Return [X, Y] of the center of cell containing provided text 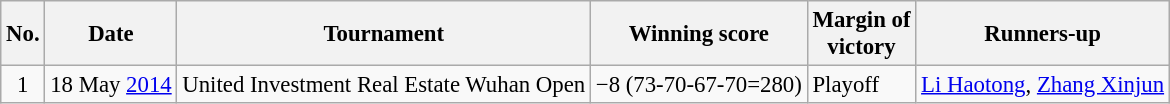
−8 (73-70-67-70=280) [700, 85]
1 [23, 85]
No. [23, 34]
Li Haotong, Zhang Xinjun [1043, 85]
United Investment Real Estate Wuhan Open [384, 85]
Tournament [384, 34]
18 May 2014 [111, 85]
Date [111, 34]
Margin ofvictory [862, 34]
Winning score [700, 34]
Playoff [862, 85]
Runners-up [1043, 34]
